Identify which cell holds the provided text, then report its [x, y] central coordinate. 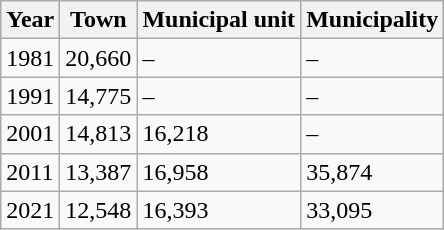
35,874 [372, 172]
20,660 [98, 58]
16,958 [219, 172]
Municipality [372, 20]
2011 [30, 172]
12,548 [98, 210]
14,775 [98, 96]
13,387 [98, 172]
1981 [30, 58]
33,095 [372, 210]
2021 [30, 210]
Year [30, 20]
2001 [30, 134]
Town [98, 20]
16,393 [219, 210]
16,218 [219, 134]
1991 [30, 96]
Municipal unit [219, 20]
14,813 [98, 134]
